Capture the cell that displays the provided text and extract its (X, Y) central coordinate. 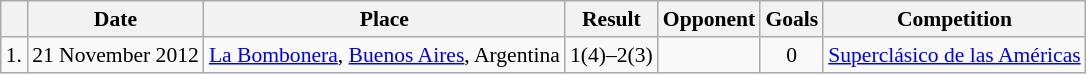
Competition (954, 19)
Goals (792, 19)
21 November 2012 (116, 55)
1. (14, 55)
Opponent (710, 19)
1(4)–2(3) (612, 55)
Superclásico de las Américas (954, 55)
Place (384, 19)
Result (612, 19)
La Bombonera, Buenos Aires, Argentina (384, 55)
Date (116, 19)
0 (792, 55)
